Provide the [X, Y] coordinate of the cell's center where the given text is located.  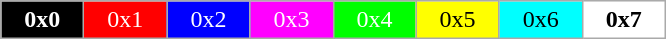
0x6 [540, 20]
0x0 [42, 20]
0x4 [374, 20]
0x5 [458, 20]
0x3 [292, 20]
0x2 [208, 20]
0x1 [126, 20]
0x7 [624, 20]
